Find where the given text appears and provide that cell's center as [X, Y] coordinate. 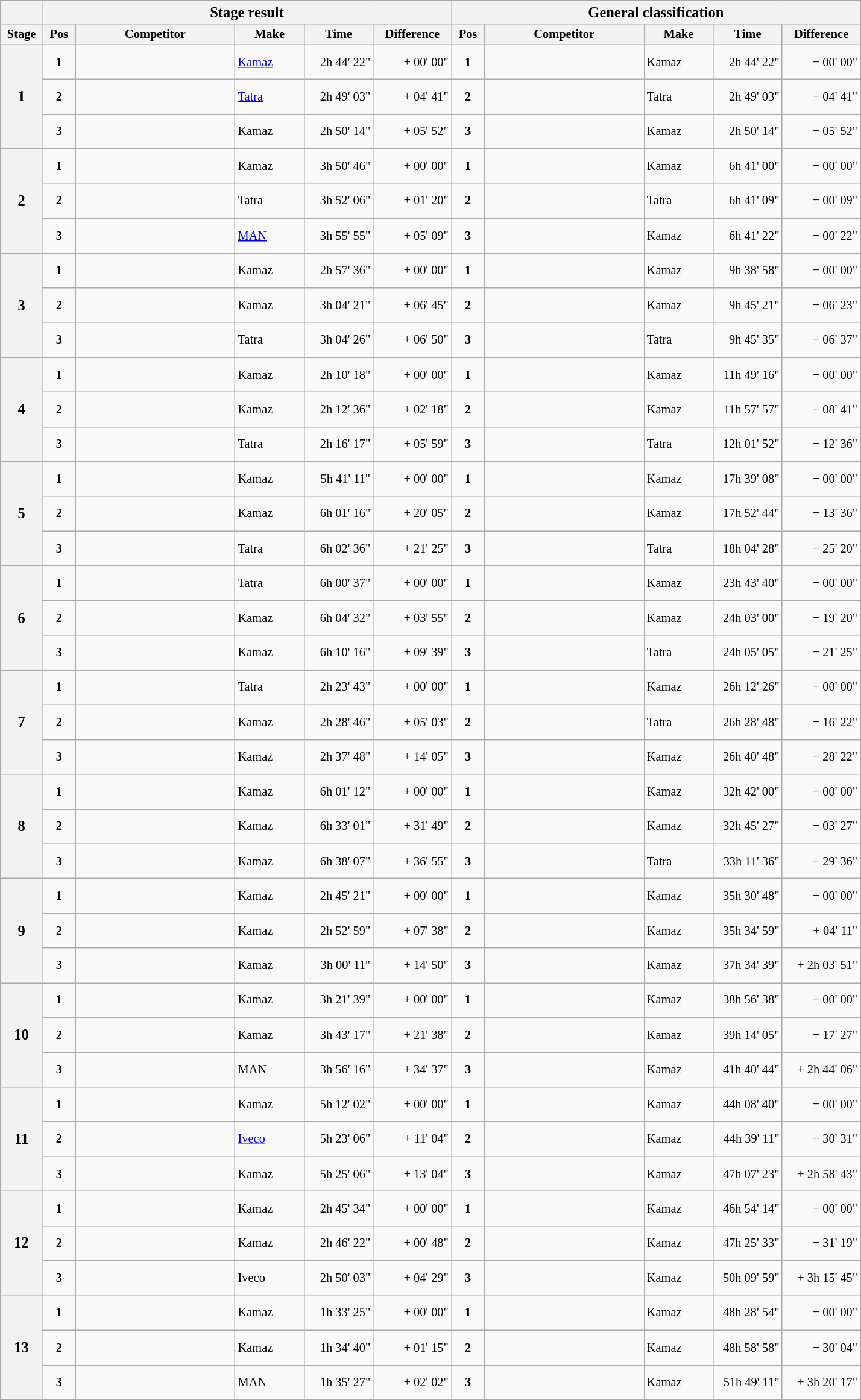
2h 57' 36" [339, 271]
2h 52' 59" [339, 931]
General classification [656, 12]
+ 02' 02" [412, 1383]
37h 34' 39" [748, 965]
24h 05' 05" [748, 653]
6h 04' 32" [339, 618]
+ 2h 03' 51" [821, 965]
39h 14' 05" [748, 1035]
2h 45' 34" [339, 1208]
35h 34' 59" [748, 931]
+ 25' 20" [821, 548]
6h 01' 16" [339, 513]
Stage result [247, 12]
3h 56' 16" [339, 1070]
3h 50' 46" [339, 166]
+ 03' 27" [821, 826]
6h 01' 12" [339, 791]
+ 2h 44' 06" [821, 1070]
+ 06' 45" [412, 305]
Stage [22, 34]
44h 39' 11" [748, 1139]
32h 42' 00" [748, 791]
3h 04' 21" [339, 305]
+ 28' 22" [821, 757]
5 [22, 513]
+ 01' 20" [412, 201]
+ 20' 05" [412, 513]
6h 10' 16" [339, 653]
3h 55' 55" [339, 236]
6h 41' 22" [748, 236]
9 [22, 931]
10 [22, 1034]
6h 41' 00" [748, 166]
+ 00' 48" [412, 1243]
1h 33' 25" [339, 1313]
11 [22, 1139]
+ 21' 38" [412, 1035]
+ 34' 37" [412, 1070]
+ 09' 39" [412, 653]
12 [22, 1243]
7 [22, 722]
+ 31' 49" [412, 826]
+ 13' 04" [412, 1174]
13 [22, 1348]
+ 3h 15' 45" [821, 1278]
+ 02' 18" [412, 409]
9h 38' 58" [748, 271]
9h 45' 35" [748, 340]
32h 45' 27" [748, 826]
+ 14' 05" [412, 757]
+ 12' 36" [821, 444]
26h 40' 48" [748, 757]
5h 25' 06" [339, 1174]
5h 23' 06" [339, 1139]
12h 01' 52" [748, 444]
5h 12' 02" [339, 1104]
6h 00' 37" [339, 583]
+ 11' 04" [412, 1139]
50h 09' 59" [748, 1278]
1h 34' 40" [339, 1348]
47h 25' 33" [748, 1243]
3h 04' 26" [339, 340]
48h 58' 58" [748, 1348]
17h 52' 44" [748, 513]
2h 28' 46" [339, 722]
6 [22, 617]
+ 05' 59" [412, 444]
+ 00' 09" [821, 201]
2h 50' 03" [339, 1278]
3h 43' 17" [339, 1035]
+ 29' 36" [821, 861]
+ 04' 11" [821, 931]
2h 16' 17" [339, 444]
51h 49' 11" [748, 1383]
+ 05' 03" [412, 722]
46h 54' 14" [748, 1208]
2h 37' 48" [339, 757]
11h 57' 57" [748, 409]
26h 12' 26" [748, 687]
+ 06' 50" [412, 340]
8 [22, 826]
+ 30' 31" [821, 1139]
3h 52' 06" [339, 201]
44h 08' 40" [748, 1104]
+ 03' 55" [412, 618]
35h 30' 48" [748, 896]
+ 19' 20" [821, 618]
+ 16' 22" [821, 722]
+ 14' 50" [412, 965]
+ 36' 55" [412, 861]
18h 04' 28" [748, 548]
+ 00' 22" [821, 236]
47h 07' 23" [748, 1174]
+ 30' 04" [821, 1348]
33h 11' 36" [748, 861]
+ 3h 20' 17" [821, 1383]
4 [22, 410]
3h 00' 11" [339, 965]
6h 33' 01" [339, 826]
6h 38' 07" [339, 861]
11h 49' 16" [748, 375]
26h 28' 48" [748, 722]
6h 41' 09" [748, 201]
+ 04' 29" [412, 1278]
+ 31' 19" [821, 1243]
5h 41' 11" [339, 479]
+ 05' 09" [412, 236]
3h 21' 39" [339, 1000]
38h 56' 38" [748, 1000]
1h 35' 27" [339, 1383]
+ 01' 15" [412, 1348]
2h 45' 21" [339, 896]
+ 06' 37" [821, 340]
2h 10' 18" [339, 375]
23h 43' 40" [748, 583]
2h 23' 43" [339, 687]
+ 13' 36" [821, 513]
41h 40' 44" [748, 1070]
+ 17' 27" [821, 1035]
2h 46' 22" [339, 1243]
9h 45' 21" [748, 305]
2h 12' 36" [339, 409]
+ 06' 23" [821, 305]
24h 03' 00" [748, 618]
6h 02' 36" [339, 548]
48h 28' 54" [748, 1313]
17h 39' 08" [748, 479]
+ 08' 41" [821, 409]
+ 2h 58' 43" [821, 1174]
+ 07' 38" [412, 931]
